Provide the [x, y] coordinate of the cell's center where the given text is located.  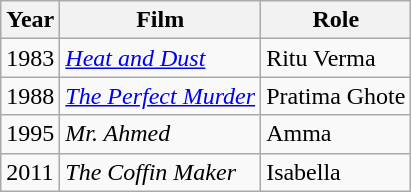
1983 [30, 58]
Ritu Verma [336, 58]
Role [336, 20]
Year [30, 20]
The Coffin Maker [160, 172]
2011 [30, 172]
Film [160, 20]
1988 [30, 96]
The Perfect Murder [160, 96]
Amma [336, 134]
Mr. Ahmed [160, 134]
Isabella [336, 172]
1995 [30, 134]
Pratima Ghote [336, 96]
Heat and Dust [160, 58]
